Extract the [X, Y] coordinate from the center of the cell holding the provided text.  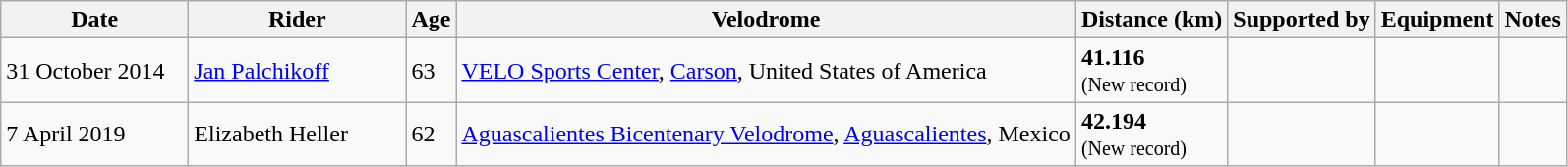
7 April 2019 [94, 134]
42.194(New record) [1151, 134]
Equipment [1437, 20]
Age [431, 20]
Rider [297, 20]
Jan Palchikoff [297, 71]
41.116(New record) [1151, 71]
Date [94, 20]
Supported by [1302, 20]
63 [431, 71]
31 October 2014 [94, 71]
Velodrome [766, 20]
62 [431, 134]
Elizabeth Heller [297, 134]
Distance (km) [1151, 20]
Aguascalientes Bicentenary Velodrome, Aguascalientes, Mexico [766, 134]
Notes [1533, 20]
VELO Sports Center, Carson, United States of America [766, 71]
